Extract the (x, y) coordinate from the center of the cell holding the provided text.  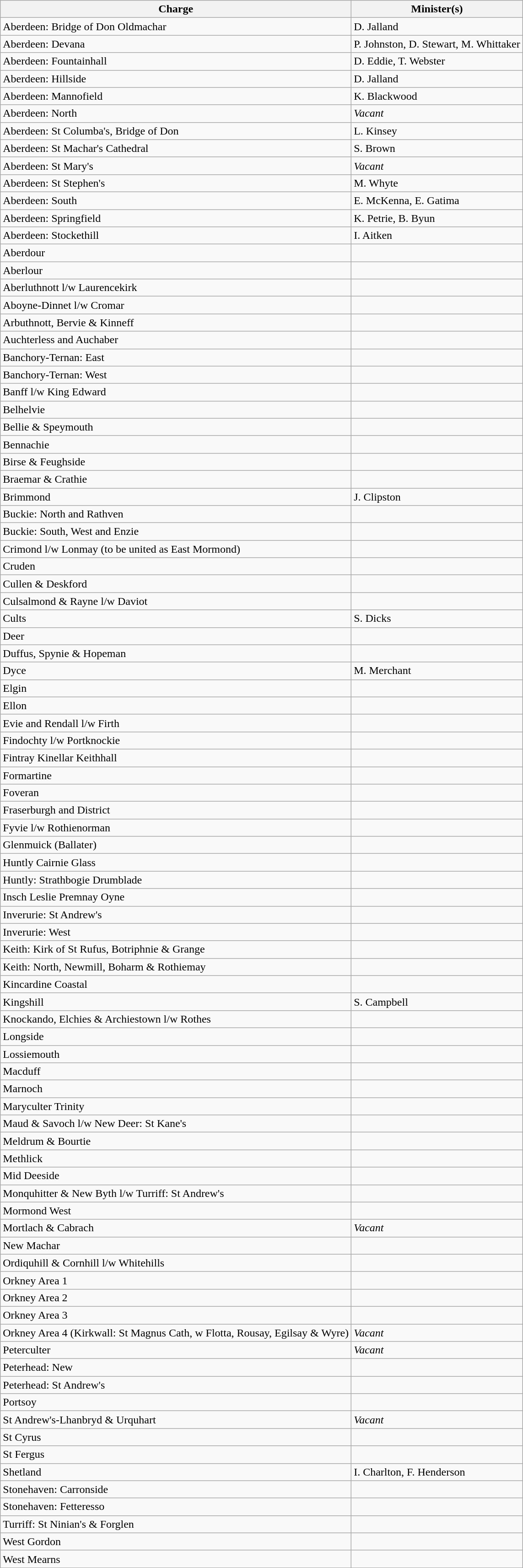
Kincardine Coastal (176, 984)
Macduff (176, 1072)
Buckie: South, West and Enzie (176, 532)
Keith: Kirk of St Rufus, Botriphnie & Grange (176, 949)
Inverurie: West (176, 932)
Knockando, Elchies & Archiestown l/w Rothes (176, 1019)
Maud & Savoch l/w New Deer: St Kane's (176, 1124)
Methlick (176, 1158)
Keith: North, Newmill, Boharm & Rothiemay (176, 967)
I. Aitken (437, 236)
Huntly Cairnie Glass (176, 862)
Peterculter (176, 1350)
Buckie: North and Rathven (176, 514)
Peterhead: New (176, 1368)
Arbuthnott, Bervie & Kinneff (176, 323)
Aberluthnott l/w Laurencekirk (176, 288)
Formartine (176, 776)
Foveran (176, 793)
Evie and Rendall l/w Firth (176, 723)
Monquhitter & New Byth l/w Turriff: St Andrew's (176, 1193)
New Machar (176, 1245)
J. Clipston (437, 496)
D. Eddie, T. Webster (437, 61)
Aberdeen: North (176, 113)
M. Whyte (437, 183)
Longside (176, 1036)
Kingshill (176, 1002)
P. Johnston, D. Stewart, M. Whittaker (437, 44)
Mid Deeside (176, 1176)
Findochty l/w Portknockie (176, 740)
Inverurie: St Andrew's (176, 915)
Brimmond (176, 496)
Marnoch (176, 1089)
K. Petrie, B. Byun (437, 218)
K. Blackwood (437, 96)
Braemar & Crathie (176, 479)
Mortlach & Cabrach (176, 1228)
Aboyne-Dinnet l/w Cromar (176, 305)
West Mearns (176, 1559)
M. Merchant (437, 671)
Stonehaven: Fetteresso (176, 1507)
Ellon (176, 706)
Dyce (176, 671)
Birse & Feughside (176, 462)
Cruden (176, 566)
St Andrew's-Lhanbryd & Urquhart (176, 1420)
Insch Leslie Premnay Oyne (176, 897)
Banchory-Ternan: East (176, 357)
Orkney Area 4 (Kirkwall: St Magnus Cath, w Flotta, Rousay, Egilsay & Wyre) (176, 1333)
Cults (176, 619)
Turriff: St Ninian's & Forglen (176, 1524)
Fyvie l/w Rothienorman (176, 828)
Aberlour (176, 270)
Aberdeen: Springfield (176, 218)
Belhelvie (176, 410)
Aberdeen: Stockethill (176, 236)
Bennachie (176, 444)
Aberdour (176, 253)
E. McKenna, E. Gatima (437, 200)
Auchterless and Auchaber (176, 340)
S. Campbell (437, 1002)
Huntly: Strathbogie Drumblade (176, 880)
Minister(s) (437, 9)
Fintray Kinellar Keithhall (176, 758)
Orkney Area 3 (176, 1315)
Aberdeen: Mannofield (176, 96)
Meldrum & Bourtie (176, 1141)
I. Charlton, F. Henderson (437, 1472)
Shetland (176, 1472)
Glenmuick (Ballater) (176, 845)
Mormond West (176, 1211)
Aberdeen: St Mary's (176, 166)
Portsoy (176, 1402)
Crimond l/w Lonmay (to be united as East Mormond) (176, 549)
Aberdeen: St Machar's Cathedral (176, 148)
Banff l/w King Edward (176, 392)
L. Kinsey (437, 131)
Aberdeen: Bridge of Don Oldmachar (176, 27)
Aberdeen: St Columba's, Bridge of Don (176, 131)
Aberdeen: Hillside (176, 79)
Lossiemouth (176, 1054)
Ordiquhill & Cornhill l/w Whitehills (176, 1263)
Orkney Area 1 (176, 1280)
Fraserburgh and District (176, 810)
West Gordon (176, 1541)
Charge (176, 9)
Aberdeen: St Stephen's (176, 183)
S. Brown (437, 148)
Maryculter Trinity (176, 1106)
Stonehaven: Carronside (176, 1489)
Duffus, Spynie & Hopeman (176, 653)
Aberdeen: Fountainhall (176, 61)
St Fergus (176, 1455)
Peterhead: St Andrew's (176, 1385)
Bellie & Speymouth (176, 427)
Aberdeen: South (176, 200)
Aberdeen: Devana (176, 44)
Orkney Area 2 (176, 1298)
Culsalmond & Rayne l/w Daviot (176, 601)
Cullen & Deskford (176, 584)
Banchory-Ternan: West (176, 375)
Deer (176, 636)
S. Dicks (437, 619)
St Cyrus (176, 1437)
Elgin (176, 688)
